From the cell containing the given text, extract its center point as [x, y] coordinate. 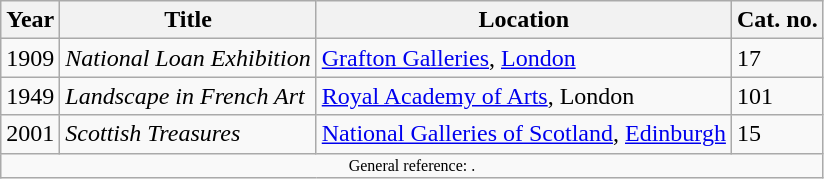
Title [188, 20]
15 [777, 134]
Cat. no. [777, 20]
17 [777, 58]
National Galleries of Scotland, Edinburgh [524, 134]
Royal Academy of Arts, London [524, 96]
Year [30, 20]
1909 [30, 58]
National Loan Exhibition [188, 58]
2001 [30, 134]
Location [524, 20]
Landscape in French Art [188, 96]
101 [777, 96]
Scottish Treasures [188, 134]
Grafton Galleries, London [524, 58]
1949 [30, 96]
General reference: . [412, 165]
